Capture the cell that displays the provided text and extract its (x, y) central coordinate. 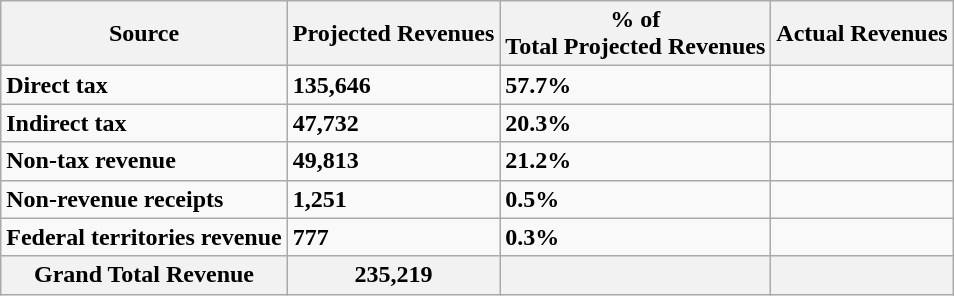
0.3% (636, 237)
777 (394, 237)
Grand Total Revenue (144, 275)
Federal territories revenue (144, 237)
Actual Revenues (862, 34)
135,646 (394, 85)
Projected Revenues (394, 34)
20.3% (636, 123)
Source (144, 34)
% of Total Projected Revenues (636, 34)
Non-tax revenue (144, 161)
235,219 (394, 275)
57.7% (636, 85)
Direct tax (144, 85)
0.5% (636, 199)
21.2% (636, 161)
1,251 (394, 199)
47,732 (394, 123)
Non-revenue receipts (144, 199)
Indirect tax (144, 123)
49,813 (394, 161)
